Output the [X, Y] coordinate of the center of the cell containing the given text.  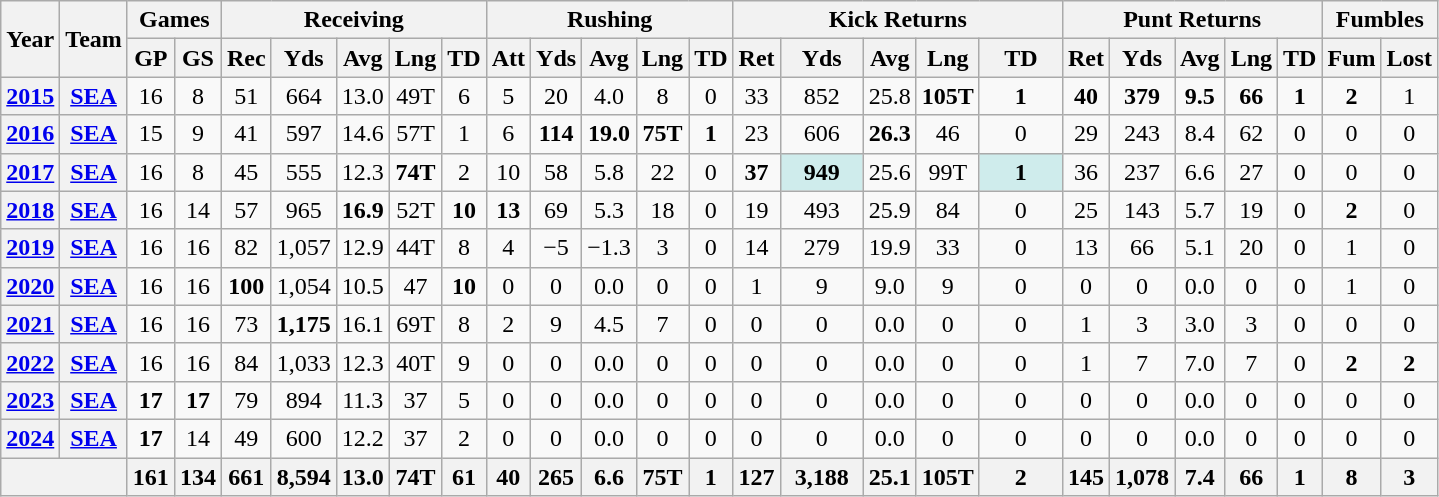
22 [662, 172]
Games [174, 20]
GP [150, 58]
4.5 [610, 324]
−5 [556, 248]
Fum [1352, 58]
7.0 [1200, 362]
27 [1251, 172]
4.0 [610, 96]
79 [246, 400]
114 [556, 134]
Team [94, 39]
15 [150, 134]
379 [1142, 96]
2022 [30, 362]
19.0 [610, 134]
8.4 [1200, 134]
852 [822, 96]
12.9 [362, 248]
1,175 [304, 324]
25 [1086, 210]
1,054 [304, 286]
44T [415, 248]
23 [756, 134]
69T [415, 324]
25.9 [890, 210]
19.9 [890, 248]
GS [198, 58]
Kick Returns [898, 20]
1,057 [304, 248]
2023 [30, 400]
600 [304, 438]
894 [304, 400]
5.7 [1200, 210]
2019 [30, 248]
2015 [30, 96]
2017 [30, 172]
279 [822, 248]
8,594 [304, 477]
25.8 [890, 96]
Rushing [610, 20]
237 [1142, 172]
41 [246, 134]
10.5 [362, 286]
69 [556, 210]
11.3 [362, 400]
14.6 [362, 134]
52T [415, 210]
26.3 [890, 134]
5.8 [610, 172]
62 [1251, 134]
82 [246, 248]
Year [30, 39]
Att [508, 58]
Lost [1409, 58]
661 [246, 477]
7.4 [1200, 477]
49T [415, 96]
243 [1142, 134]
161 [150, 477]
45 [246, 172]
4 [508, 248]
1,078 [1142, 477]
493 [822, 210]
2018 [30, 210]
49 [246, 438]
99T [948, 172]
18 [662, 210]
555 [304, 172]
57 [246, 210]
−1.3 [610, 248]
134 [198, 477]
46 [948, 134]
2024 [30, 438]
51 [246, 96]
1,033 [304, 362]
949 [822, 172]
16.1 [362, 324]
5.3 [610, 210]
3,188 [822, 477]
Receiving [354, 20]
143 [1142, 210]
Punt Returns [1192, 20]
3.0 [1200, 324]
9.5 [1200, 96]
597 [304, 134]
965 [304, 210]
47 [415, 286]
5.1 [1200, 248]
16.9 [362, 210]
Fumbles [1380, 20]
Rec [246, 58]
2021 [30, 324]
127 [756, 477]
606 [822, 134]
664 [304, 96]
40T [415, 362]
145 [1086, 477]
61 [464, 477]
265 [556, 477]
12.2 [362, 438]
9.0 [890, 286]
73 [246, 324]
100 [246, 286]
29 [1086, 134]
25.1 [890, 477]
2016 [30, 134]
58 [556, 172]
36 [1086, 172]
25.6 [890, 172]
2020 [30, 286]
57T [415, 134]
